Extract the [x, y] coordinate from the center of the cell holding the provided text.  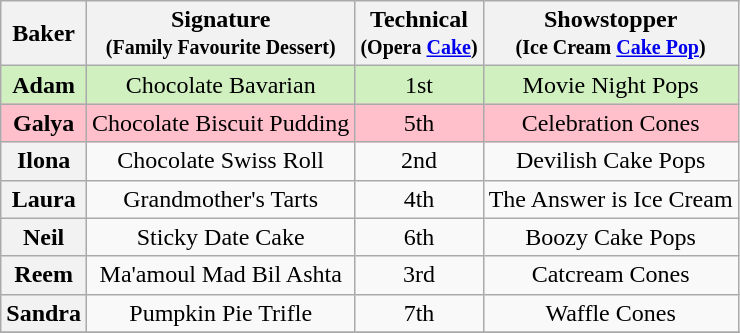
7th [419, 313]
Boozy Cake Pops [610, 237]
Signature(Family Favourite Dessert) [221, 34]
Devilish Cake Pops [610, 161]
Chocolate Bavarian [221, 85]
Adam [44, 85]
Catcream Cones [610, 275]
The Answer is Ice Cream [610, 199]
5th [419, 123]
Ilona [44, 161]
Showstopper(Ice Cream Cake Pop) [610, 34]
Celebration Cones [610, 123]
Reem [44, 275]
Neil [44, 237]
Laura [44, 199]
6th [419, 237]
2nd [419, 161]
Galya [44, 123]
Chocolate Swiss Roll [221, 161]
Sticky Date Cake [221, 237]
Chocolate Biscuit Pudding [221, 123]
3rd [419, 275]
Sandra [44, 313]
Movie Night Pops [610, 85]
Waffle Cones [610, 313]
Pumpkin Pie Trifle [221, 313]
Technical(Opera Cake) [419, 34]
Ma'amoul Mad Bil Ashta [221, 275]
4th [419, 199]
1st [419, 85]
Baker [44, 34]
Grandmother's Tarts [221, 199]
